Extract the (x, y) coordinate from the center of the cell holding the provided text.  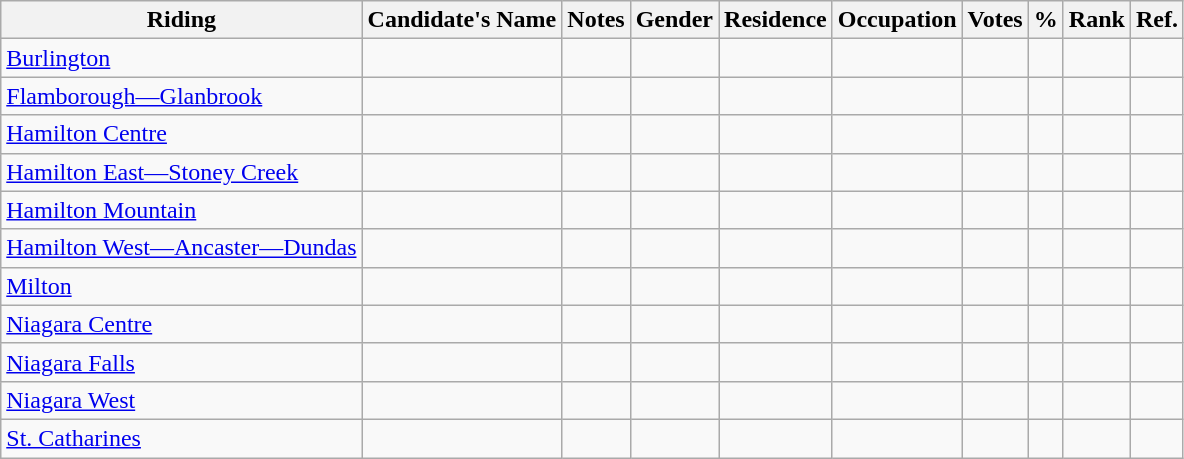
Niagara Centre (182, 324)
Niagara Falls (182, 362)
Hamilton East—Stoney Creek (182, 172)
Votes (995, 20)
Milton (182, 286)
Riding (182, 20)
St. Catharines (182, 438)
Occupation (897, 20)
Burlington (182, 58)
Gender (674, 20)
Niagara West (182, 400)
Hamilton West—Ancaster—Dundas (182, 248)
Flamborough—Glanbrook (182, 96)
% (1046, 20)
Residence (776, 20)
Hamilton Centre (182, 134)
Candidate's Name (462, 20)
Hamilton Mountain (182, 210)
Ref. (1156, 20)
Rank (1096, 20)
Notes (596, 20)
